Determine the [X, Y] coordinate at the center of the cell enclosing the given text.  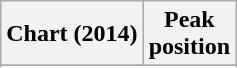
Peakposition [189, 34]
Chart (2014) [72, 34]
